Output the (X, Y) coordinate of the center of the cell containing the given text.  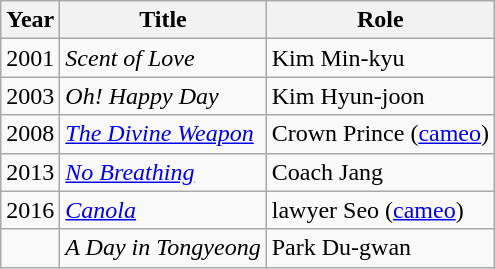
Title (163, 20)
lawyer Seo (cameo) (380, 210)
Role (380, 20)
2001 (30, 58)
2016 (30, 210)
2003 (30, 96)
Scent of Love (163, 58)
Park Du-gwan (380, 248)
2013 (30, 172)
The Divine Weapon (163, 134)
Crown Prince (cameo) (380, 134)
Coach Jang (380, 172)
A Day in Tongyeong (163, 248)
Year (30, 20)
Kim Hyun-joon (380, 96)
Kim Min-kyu (380, 58)
2008 (30, 134)
No Breathing (163, 172)
Oh! Happy Day (163, 96)
Canola (163, 210)
